Pinpoint the cell where the given text exists, returning its (X, Y) midpoint coordinate. 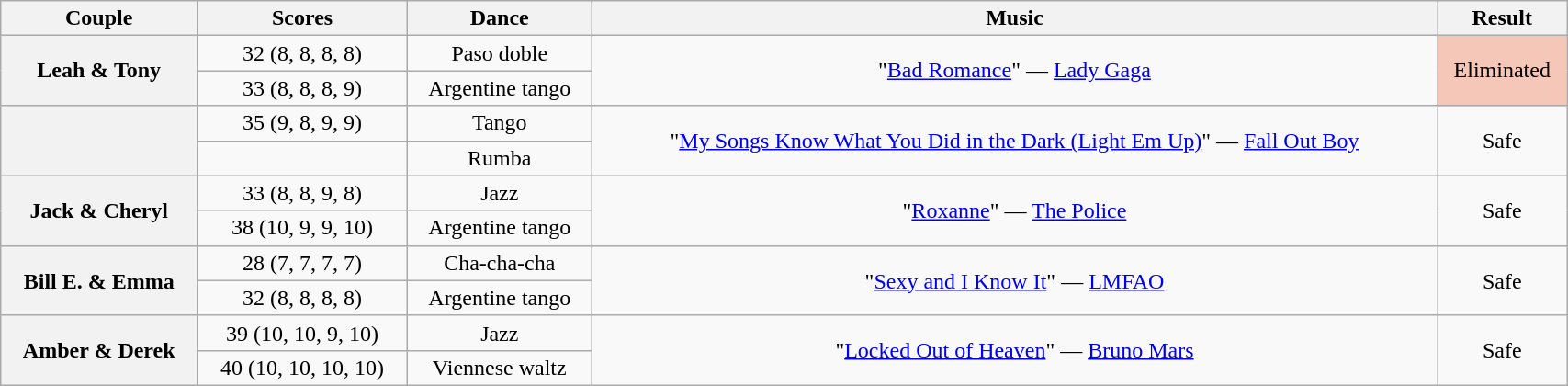
35 (9, 8, 9, 9) (303, 123)
Jack & Cheryl (99, 210)
"Bad Romance" — Lady Gaga (1014, 71)
28 (7, 7, 7, 7) (303, 263)
"My Songs Know What You Did in the Dark (Light Em Up)" — Fall Out Boy (1014, 141)
Dance (500, 18)
Scores (303, 18)
38 (10, 9, 9, 10) (303, 228)
39 (10, 10, 9, 10) (303, 333)
33 (8, 8, 8, 9) (303, 88)
Amber & Derek (99, 350)
Viennese waltz (500, 368)
"Sexy and I Know It" — LMFAO (1014, 280)
Leah & Tony (99, 71)
Result (1503, 18)
Music (1014, 18)
33 (8, 8, 9, 8) (303, 193)
Eliminated (1503, 71)
Couple (99, 18)
Cha-cha-cha (500, 263)
"Locked Out of Heaven" — Bruno Mars (1014, 350)
Rumba (500, 158)
"Roxanne" — The Police (1014, 210)
Paso doble (500, 53)
Bill E. & Emma (99, 280)
Tango (500, 123)
40 (10, 10, 10, 10) (303, 368)
